Output the [x, y] coordinate of the center of the cell containing the given text.  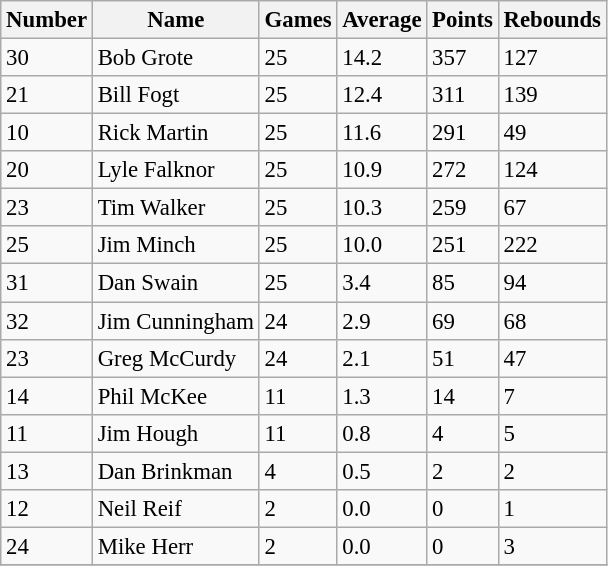
357 [462, 58]
272 [462, 170]
Rebounds [552, 20]
Rick Martin [176, 133]
Phil McKee [176, 396]
10 [47, 133]
0.5 [382, 471]
94 [552, 283]
85 [462, 283]
2.1 [382, 358]
Dan Swain [176, 283]
10.0 [382, 245]
10.3 [382, 208]
32 [47, 321]
67 [552, 208]
1 [552, 509]
51 [462, 358]
12.4 [382, 95]
49 [552, 133]
127 [552, 58]
13 [47, 471]
Jim Cunningham [176, 321]
5 [552, 433]
0.8 [382, 433]
11.6 [382, 133]
Name [176, 20]
Points [462, 20]
Games [298, 20]
Jim Minch [176, 245]
3 [552, 546]
Lyle Falknor [176, 170]
251 [462, 245]
69 [462, 321]
Mike Herr [176, 546]
Bill Fogt [176, 95]
Average [382, 20]
Neil Reif [176, 509]
Dan Brinkman [176, 471]
Greg McCurdy [176, 358]
Jim Hough [176, 433]
Tim Walker [176, 208]
31 [47, 283]
124 [552, 170]
20 [47, 170]
Bob Grote [176, 58]
139 [552, 95]
30 [47, 58]
1.3 [382, 396]
2.9 [382, 321]
259 [462, 208]
3.4 [382, 283]
14.2 [382, 58]
21 [47, 95]
68 [552, 321]
7 [552, 396]
222 [552, 245]
291 [462, 133]
12 [47, 509]
47 [552, 358]
311 [462, 95]
Number [47, 20]
10.9 [382, 170]
